For the text-containing cell, return its midpoint in (X, Y) coordinate format. 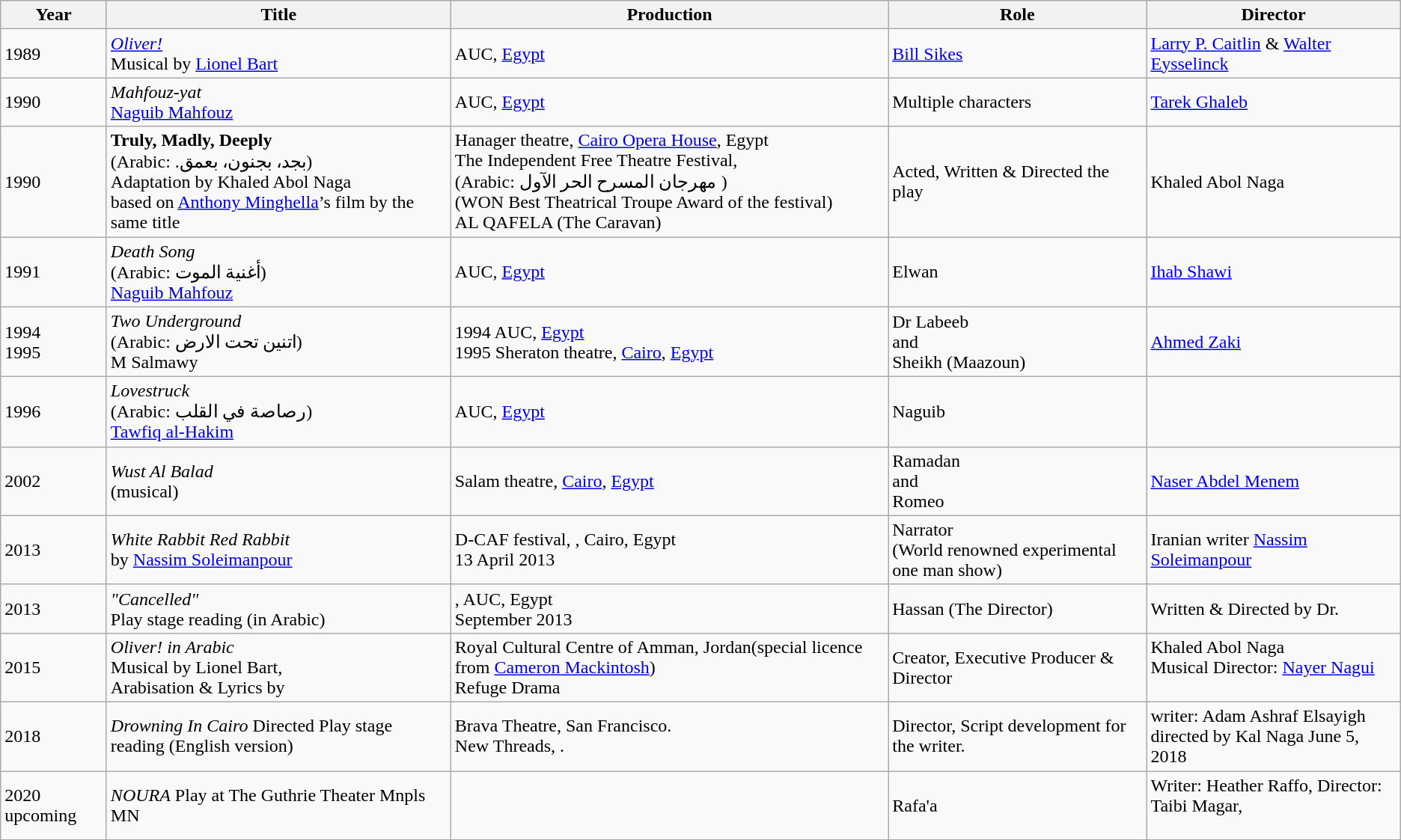
Creator, Executive Producer & Director (1018, 667)
RamadanandRomeo (1018, 481)
Hassan (The Director) (1018, 609)
Salam theatre, Cairo, Egypt (669, 481)
Ahmed Zaki (1274, 342)
, AUC, EgyptSeptember 2013 (669, 609)
Title (278, 15)
Khaled Abol NagaMusical Director: Nayer Nagui (1274, 667)
Rafa'a (1018, 805)
Oliver!Musical by Lionel Bart (278, 54)
Production (669, 15)
Year (54, 15)
Brava Theatre, San Francisco.New Threads, . (669, 736)
1996 (54, 412)
White Rabbit Red Rabbitby Nassim Soleimanpour (278, 550)
1991 (54, 272)
1994 AUC, Egypt1995 Sheraton theatre, Cairo, Egypt (669, 342)
Multiple characters (1018, 102)
Narrator(World renowned experimental one man show) (1018, 550)
Truly, Madly, Deeply(Arabic: .بجد، بجنون، بعمق)Adaptation by Khaled Abol Nagabased on Anthony Minghella’s film by the same title (278, 182)
Acted, Written & Directed the play (1018, 182)
2015 (54, 667)
Lovestruck(Arabic: رصاصة في القلب)Tawfiq al-Hakim (278, 412)
Written & Directed by Dr. (1274, 609)
Wust Al Balad(musical) (278, 481)
Ihab Shawi (1274, 272)
"Cancelled"Play stage reading (in Arabic) (278, 609)
1989 (54, 54)
writer: Adam Ashraf Elsayighdirected by Kal Naga June 5, 2018 (1274, 736)
19941995 (54, 342)
Bill Sikes (1018, 54)
Naser Abdel Menem (1274, 481)
Naguib (1018, 412)
Tarek Ghaleb (1274, 102)
Oliver! in ArabicMusical by Lionel Bart,Arabisation & Lyrics by (278, 667)
D-CAF festival, , Cairo, Egypt13 April 2013 (669, 550)
Iranian writer Nassim Soleimanpour (1274, 550)
Role (1018, 15)
Royal Cultural Centre of Amman, Jordan(special licence from Cameron Mackintosh)Refuge Drama (669, 667)
Director, Script development for the writer. (1018, 736)
NOURA Play at The Guthrie Theater Mnpls MN (278, 805)
Larry P. Caitlin & Walter Eysselinck (1274, 54)
Two Underground(Arabic: اتنين تحت الارض)M Salmawy (278, 342)
2020 upcoming (54, 805)
2002 (54, 481)
Khaled Abol Naga (1274, 182)
Dr LabeebandSheikh (Maazoun) (1018, 342)
Elwan (1018, 272)
Drowning In Cairo Directed Play stage reading (English version) (278, 736)
Mahfouz-yatNaguib Mahfouz (278, 102)
2018 (54, 736)
Writer: Heather Raffo, Director: Taibi Magar, (1274, 805)
Director (1274, 15)
Death Song(Arabic: أغنية الموت)Naguib Mahfouz (278, 272)
